Identify which cell holds the provided text, then report its [X, Y] central coordinate. 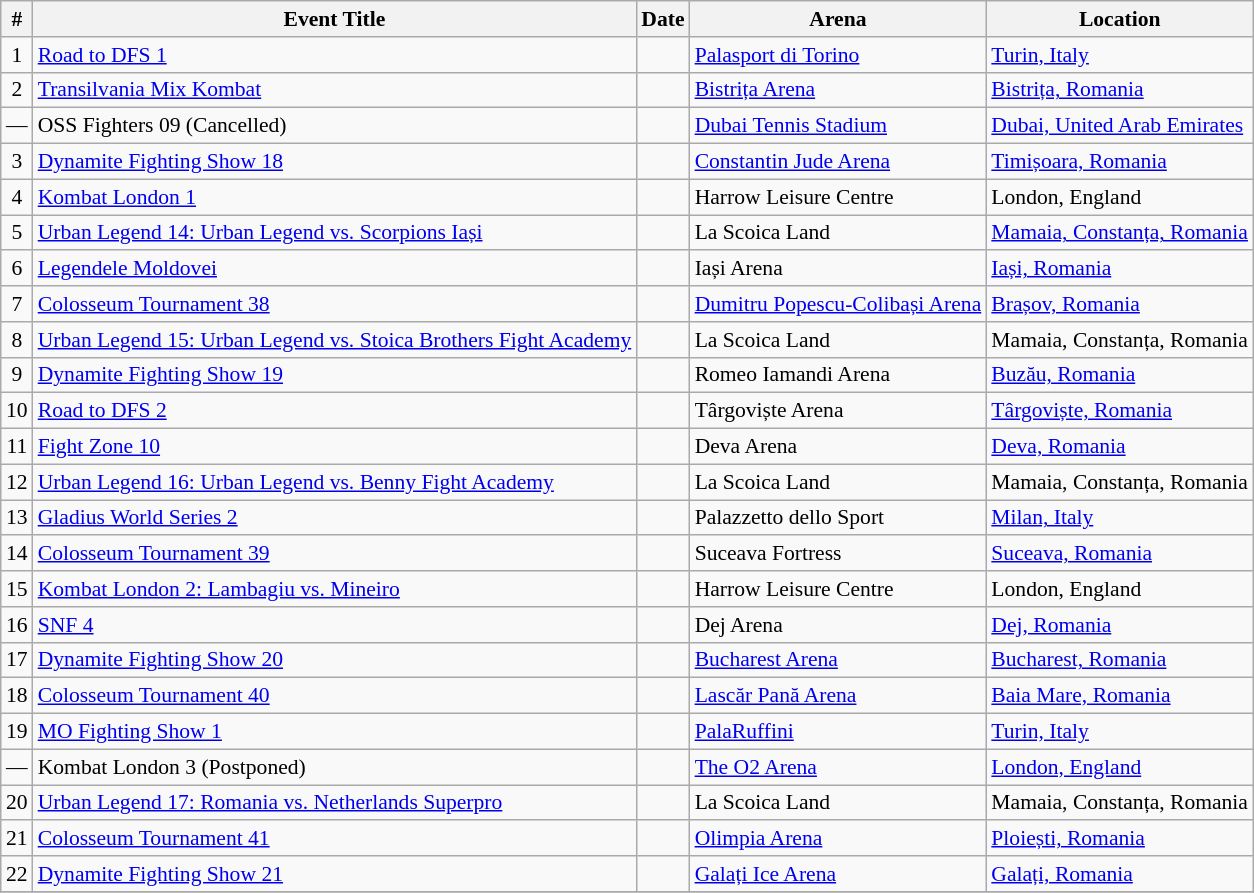
15 [17, 589]
21 [17, 839]
Iași Arena [838, 269]
Buzău, Romania [1120, 375]
Târgoviște Arena [838, 411]
Timișoara, Romania [1120, 162]
Legendele Moldovei [335, 269]
Lascăr Pană Arena [838, 696]
Road to DFS 2 [335, 411]
14 [17, 554]
Dej, Romania [1120, 625]
1 [17, 55]
Event Title [335, 19]
Road to DFS 1 [335, 55]
Bucharest, Romania [1120, 660]
Colosseum Tournament 38 [335, 304]
8 [17, 340]
Palasport di Torino [838, 55]
Iași, Romania [1120, 269]
22 [17, 874]
18 [17, 696]
Kombat London 1 [335, 197]
Kombat London 2: Lambagiu vs. Mineiro [335, 589]
Milan, Italy [1120, 518]
OSS Fighters 09 (Cancelled) [335, 126]
SNF 4 [335, 625]
2 [17, 90]
MO Fighting Show 1 [335, 732]
Palazzetto dello Sport [838, 518]
Romeo Iamandi Arena [838, 375]
Arena [838, 19]
Dynamite Fighting Show 19 [335, 375]
Târgoviște, Romania [1120, 411]
Location [1120, 19]
Kombat London 3 (Postponed) [335, 767]
Baia Mare, Romania [1120, 696]
Dynamite Fighting Show 21 [335, 874]
Dej Arena [838, 625]
Urban Legend 16: Urban Legend vs. Benny Fight Academy [335, 482]
Brașov, Romania [1120, 304]
4 [17, 197]
Constantin Jude Arena [838, 162]
The O2 Arena [838, 767]
7 [17, 304]
# [17, 19]
12 [17, 482]
Suceava, Romania [1120, 554]
Colosseum Tournament 39 [335, 554]
9 [17, 375]
16 [17, 625]
Urban Legend 14: Urban Legend vs. Scorpions Iași [335, 233]
20 [17, 803]
13 [17, 518]
Dumitru Popescu-Colibași Arena [838, 304]
Suceava Fortress [838, 554]
Galați Ice Arena [838, 874]
Urban Legend 15: Urban Legend vs. Stoica Brothers Fight Academy [335, 340]
6 [17, 269]
Dynamite Fighting Show 20 [335, 660]
Ploiești, Romania [1120, 839]
Deva, Romania [1120, 447]
Fight Zone 10 [335, 447]
Urban Legend 17: Romania vs. Netherlands Superpro [335, 803]
Bistrița, Romania [1120, 90]
Deva Arena [838, 447]
Dubai Tennis Stadium [838, 126]
PalaRuffini [838, 732]
Bistrița Arena [838, 90]
Transilvania Mix Kombat [335, 90]
Date [662, 19]
5 [17, 233]
17 [17, 660]
11 [17, 447]
Galați, Romania [1120, 874]
10 [17, 411]
Colosseum Tournament 40 [335, 696]
Olimpia Arena [838, 839]
Dynamite Fighting Show 18 [335, 162]
Bucharest Arena [838, 660]
3 [17, 162]
Dubai, United Arab Emirates [1120, 126]
Gladius World Series 2 [335, 518]
Colosseum Tournament 41 [335, 839]
19 [17, 732]
